Locate the cell with the specified text and output its (X, Y) center coordinate. 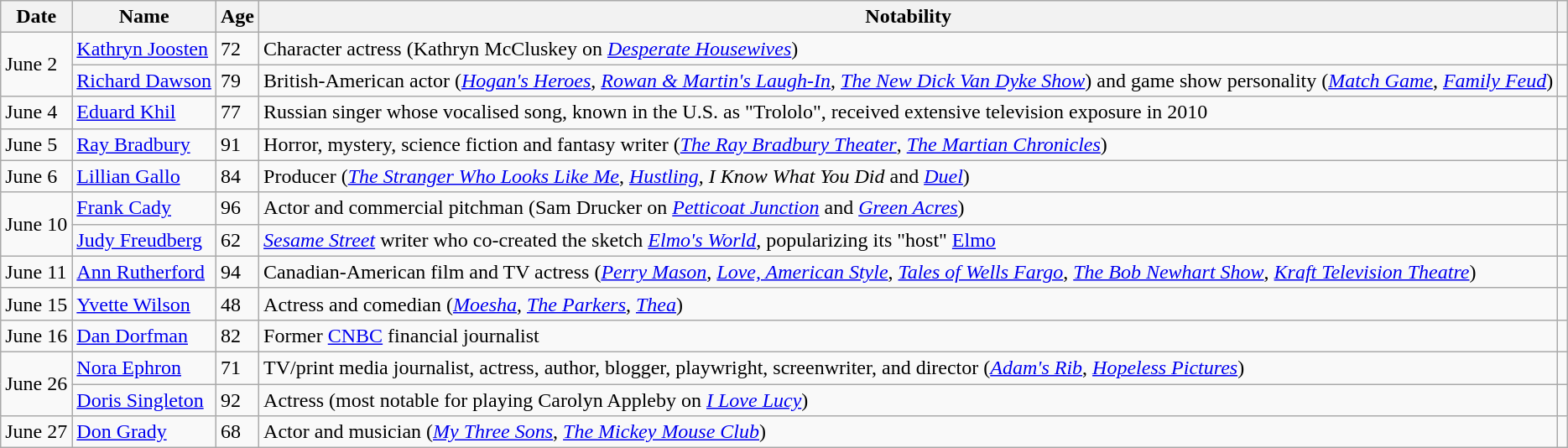
Producer (The Stranger Who Looks Like Me, Hustling, I Know What You Did and Duel) (909, 176)
Ray Bradbury (144, 144)
82 (238, 336)
Actress and comedian (Moesha, The Parkers, Thea) (909, 304)
June 2 (37, 65)
June 11 (37, 272)
June 10 (37, 224)
Age (238, 17)
Horror, mystery, science fiction and fantasy writer (The Ray Bradbury Theater, The Martian Chronicles) (909, 144)
Eduard Khil (144, 112)
Russian singer whose vocalised song, known in the U.S. as "Trololo", received extensive television exposure in 2010 (909, 112)
Yvette Wilson (144, 304)
84 (238, 176)
77 (238, 112)
June 27 (37, 432)
48 (238, 304)
June 15 (37, 304)
79 (238, 81)
British-American actor (Hogan's Heroes, Rowan & Martin's Laugh-In, The New Dick Van Dyke Show) and game show personality (Match Game, Family Feud) (909, 81)
Frank Cady (144, 208)
Actress (most notable for playing Carolyn Appleby on I Love Lucy) (909, 400)
Character actress (Kathryn McCluskey on Desperate Housewives) (909, 49)
91 (238, 144)
71 (238, 367)
Judy Freudberg (144, 240)
June 5 (37, 144)
68 (238, 432)
Doris Singleton (144, 400)
Actor and commercial pitchman (Sam Drucker on Petticoat Junction and Green Acres) (909, 208)
Ann Rutherford (144, 272)
Dan Dorfman (144, 336)
Don Grady (144, 432)
94 (238, 272)
June 4 (37, 112)
Notability (909, 17)
62 (238, 240)
June 16 (37, 336)
Date (37, 17)
Nora Ephron (144, 367)
72 (238, 49)
96 (238, 208)
Actor and musician (My Three Sons, The Mickey Mouse Club) (909, 432)
TV/print media journalist, actress, author, blogger, playwright, screenwriter, and director (Adam's Rib, Hopeless Pictures) (909, 367)
92 (238, 400)
Kathryn Joosten (144, 49)
June 6 (37, 176)
Canadian-American film and TV actress (Perry Mason, Love, American Style, Tales of Wells Fargo, The Bob Newhart Show, Kraft Television Theatre) (909, 272)
Lillian Gallo (144, 176)
Former CNBC financial journalist (909, 336)
Richard Dawson (144, 81)
Sesame Street writer who co-created the sketch Elmo's World, popularizing its "host" Elmo (909, 240)
Name (144, 17)
June 26 (37, 383)
